Provide the [x, y] coordinate of the cell's center where the given text is located.  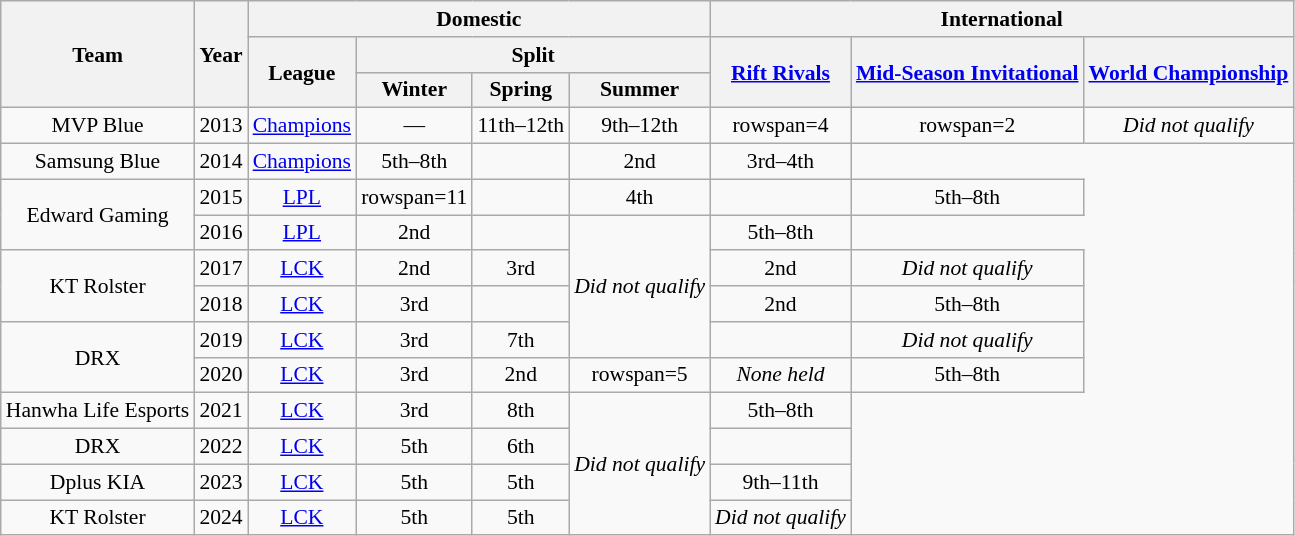
7th [520, 340]
International [1002, 19]
Split [533, 55]
Winter [414, 90]
2018 [220, 304]
2013 [220, 126]
2019 [220, 340]
Spring [520, 90]
Year [220, 54]
Mid-Season Invitational [968, 72]
6th [520, 447]
Hanwha Life Esports [98, 411]
Summer [640, 90]
2022 [220, 447]
9th–11th [780, 482]
2016 [220, 233]
4th [640, 197]
Edward Gaming [98, 214]
9th–12th [640, 126]
Rift Rivals [780, 72]
2023 [220, 482]
— [414, 126]
League [302, 72]
2021 [220, 411]
World Championship [1188, 72]
2024 [220, 518]
None held [780, 375]
rowspan=4 [780, 126]
2017 [220, 269]
Team [98, 54]
11th–12th [520, 126]
rowspan=5 [640, 375]
2020 [220, 375]
8th [520, 411]
3rd–4th [780, 162]
2015 [220, 197]
Domestic [479, 19]
MVP Blue [98, 126]
Dplus KIA [98, 482]
Samsung Blue [98, 162]
rowspan=11 [414, 197]
2014 [220, 162]
rowspan=2 [968, 126]
